Provide the (x, y) coordinate of the cell's center where the given text is located.  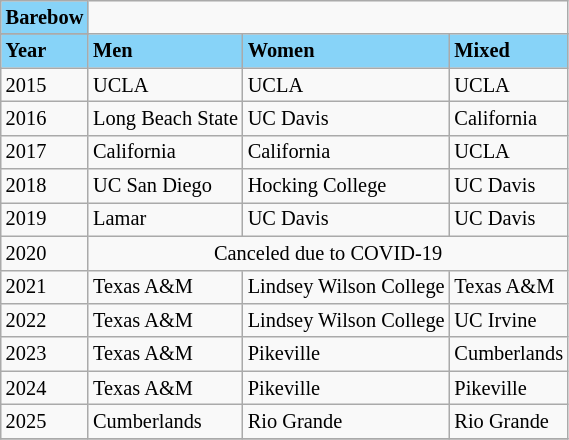
Long Beach State (166, 118)
Lamar (166, 219)
2023 (44, 354)
Canceled due to COVID-19 (328, 253)
2022 (44, 320)
Women (346, 51)
Year (44, 51)
2017 (44, 152)
2020 (44, 253)
2024 (44, 388)
UC Irvine (509, 320)
2025 (44, 421)
2021 (44, 287)
UC San Diego (166, 186)
Men (166, 51)
2015 (44, 85)
2016 (44, 118)
Mixed (509, 51)
Hocking College (346, 186)
2018 (44, 186)
Barebow (44, 17)
2019 (44, 219)
